Locate the cell with the specified text and output its [X, Y] center coordinate. 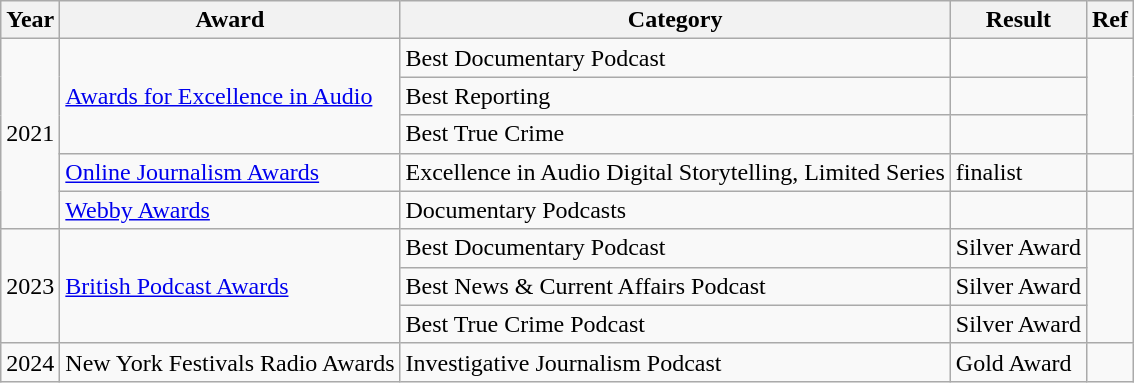
Investigative Journalism Podcast [675, 362]
Gold Award [1018, 362]
New York Festivals Radio Awards [230, 362]
Best True Crime [675, 134]
Award [230, 20]
Documentary Podcasts [675, 210]
Webby Awards [230, 210]
Best Reporting [675, 96]
Best True Crime Podcast [675, 324]
British Podcast Awards [230, 286]
finalist [1018, 172]
2021 [30, 134]
Category [675, 20]
Result [1018, 20]
Ref [1110, 20]
Online Journalism Awards [230, 172]
2024 [30, 362]
2023 [30, 286]
Excellence in Audio Digital Storytelling, Limited Series [675, 172]
Awards for Excellence in Audio [230, 96]
Year [30, 20]
Best News & Current Affairs Podcast [675, 286]
